Output the (X, Y) coordinate of the center of the cell containing the given text.  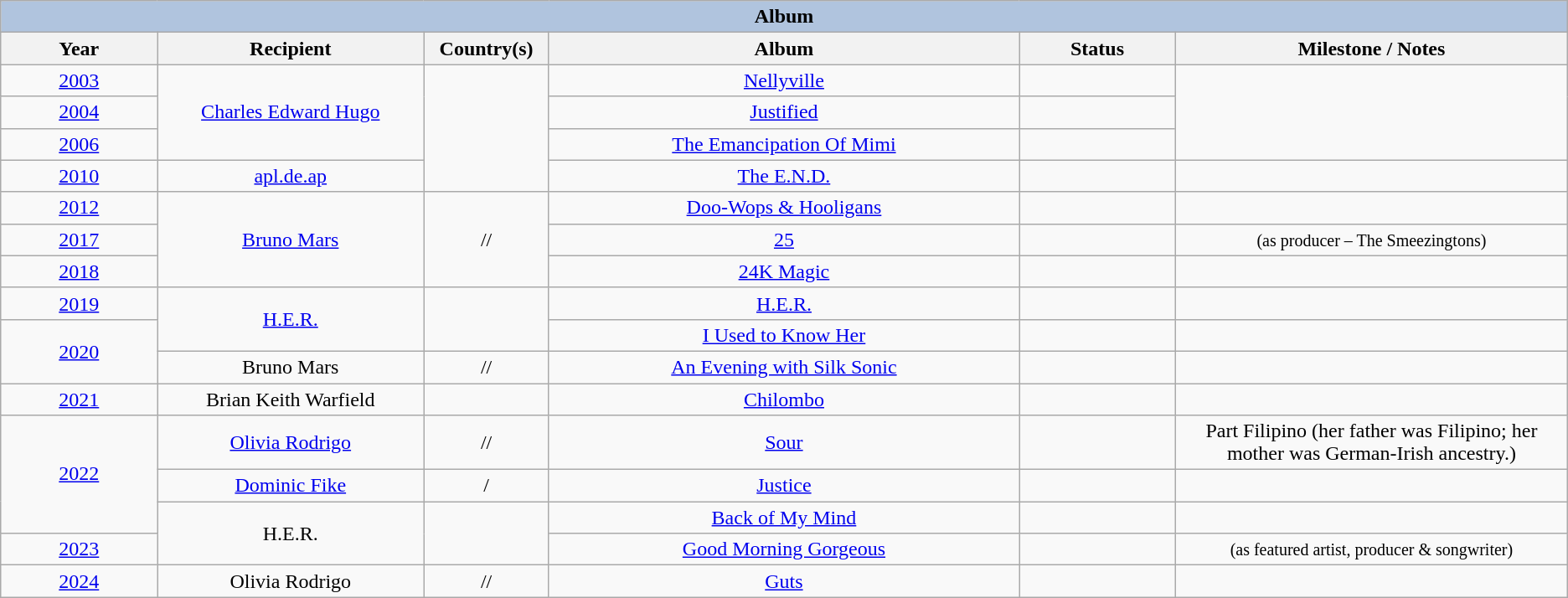
Part Filipino (her father was Filipino; her mother was German-Irish ancestry.) (1372, 442)
2012 (79, 208)
2021 (79, 400)
2020 (79, 351)
25 (784, 240)
Year (79, 49)
Nellyville (784, 80)
Good Morning Gorgeous (784, 549)
(as featured artist, producer & songwriter) (1372, 549)
Doo-Wops & Hooligans (784, 208)
2019 (79, 303)
Charles Edward Hugo (291, 112)
I Used to Know Her (784, 335)
Chilombo (784, 400)
Status (1097, 49)
Justified (784, 112)
/ (487, 486)
2018 (79, 271)
2017 (79, 240)
2022 (79, 474)
Dominic Fike (291, 486)
Sour (784, 442)
The Emancipation Of Mimi (784, 144)
2006 (79, 144)
(as producer – The Smeezingtons) (1372, 240)
Justice (784, 486)
Brian Keith Warfield (291, 400)
Country(s) (487, 49)
Milestone / Notes (1372, 49)
2010 (79, 176)
Guts (784, 581)
Back of My Mind (784, 518)
2024 (79, 581)
The E.N.D. (784, 176)
2003 (79, 80)
2023 (79, 549)
An Evening with Silk Sonic (784, 367)
24K Magic (784, 271)
Recipient (291, 49)
apl.de.ap (291, 176)
2004 (79, 112)
